For the text-containing cell, return its midpoint in (x, y) coordinate format. 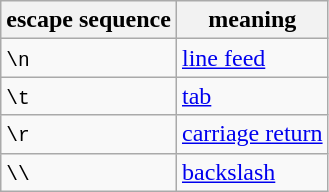
carriage return (252, 134)
\t (89, 96)
tab (252, 96)
meaning (252, 20)
\n (89, 58)
line feed (252, 58)
\\ (89, 172)
escape sequence (89, 20)
backslash (252, 172)
\r (89, 134)
